Find where the given text appears and provide that cell's center as (X, Y) coordinate. 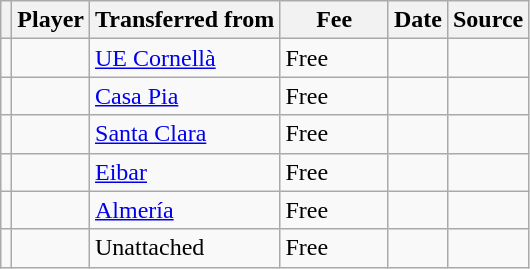
Unattached (185, 248)
Date (418, 20)
Player (51, 20)
Source (488, 20)
Almería (185, 210)
Fee (334, 20)
Casa Pia (185, 96)
Santa Clara (185, 134)
UE Cornellà (185, 58)
Transferred from (185, 20)
Eibar (185, 172)
